Scan for the cell matching the given text and deliver its [X, Y] coordinate at center. 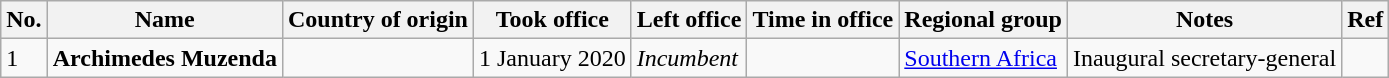
Name [164, 20]
Country of origin [378, 20]
1 [24, 58]
Inaugural secretary-general [1204, 58]
Took office [552, 20]
Left office [689, 20]
Ref [1366, 20]
No. [24, 20]
Southern Africa [984, 58]
1 January 2020 [552, 58]
Archimedes Muzenda [164, 58]
Notes [1204, 20]
Incumbent [689, 58]
Time in office [823, 20]
Regional group [984, 20]
